From the cell containing the given text, extract its center point as (X, Y) coordinate. 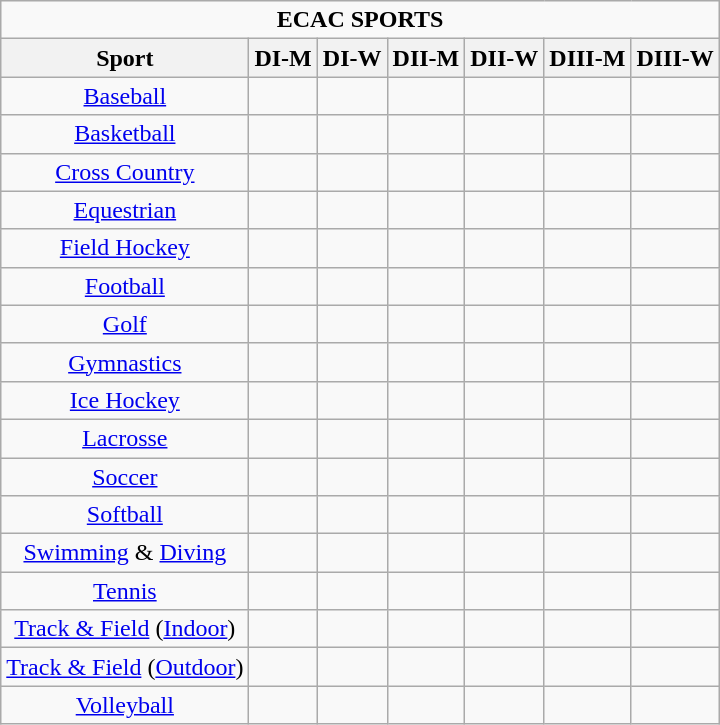
Field Hockey (125, 248)
Gymnastics (125, 362)
DIII-W (675, 58)
Ice Hockey (125, 400)
Baseball (125, 96)
DI-W (352, 58)
Lacrosse (125, 438)
Sport (125, 58)
Volleyball (125, 705)
Football (125, 286)
Equestrian (125, 210)
Tennis (125, 591)
ECAC SPORTS (360, 20)
DII-W (504, 58)
Basketball (125, 134)
DIII-M (588, 58)
Track & Field (Outdoor) (125, 667)
Soccer (125, 477)
DI-M (283, 58)
Softball (125, 515)
Track & Field (Indoor) (125, 629)
Golf (125, 324)
DII-M (426, 58)
Cross Country (125, 172)
Swimming & Diving (125, 553)
